Provide the [x, y] coordinate of the cell's center where the given text is located.  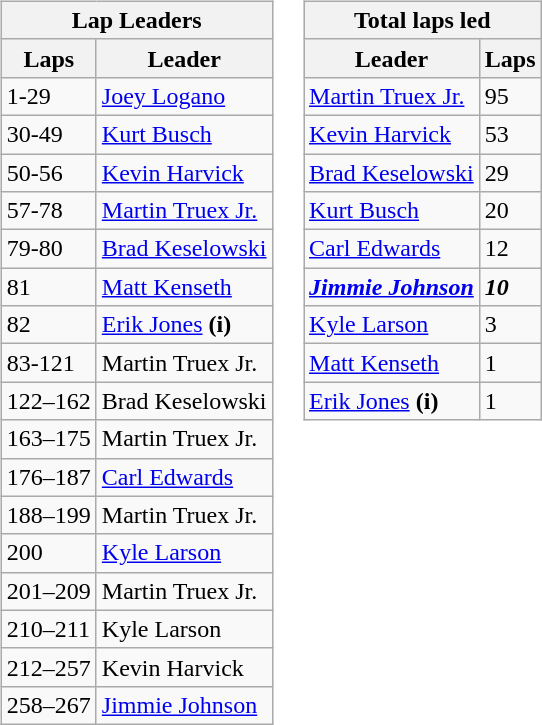
200 [48, 553]
12 [510, 249]
50-56 [48, 173]
83-121 [48, 363]
Total laps led [423, 20]
201–209 [48, 591]
30-49 [48, 134]
95 [510, 96]
122–162 [48, 401]
212–257 [48, 667]
3 [510, 325]
81 [48, 287]
176–187 [48, 477]
1-29 [48, 96]
20 [510, 211]
188–199 [48, 515]
210–211 [48, 629]
258–267 [48, 705]
10 [510, 287]
29 [510, 173]
79-80 [48, 249]
163–175 [48, 439]
53 [510, 134]
Lap Leaders [136, 20]
Joey Logano [184, 96]
57-78 [48, 211]
82 [48, 325]
